Scan for the cell matching the given text and deliver its (x, y) coordinate at center. 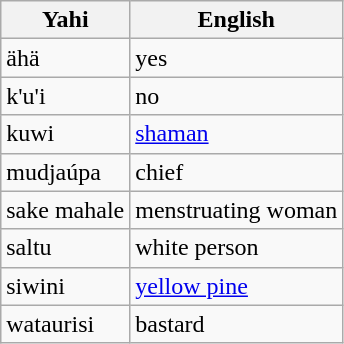
chief (236, 172)
sake mahale (66, 210)
Yahi (66, 20)
ähä (66, 58)
k'u'i (66, 96)
mudjaúpa (66, 172)
kuwi (66, 134)
siwini (66, 286)
menstruating woman (236, 210)
yes (236, 58)
wataurisi (66, 324)
saltu (66, 248)
white person (236, 248)
shaman (236, 134)
bastard (236, 324)
no (236, 96)
English (236, 20)
yellow pine (236, 286)
